Scan for the cell matching the given text and deliver its [X, Y] coordinate at center. 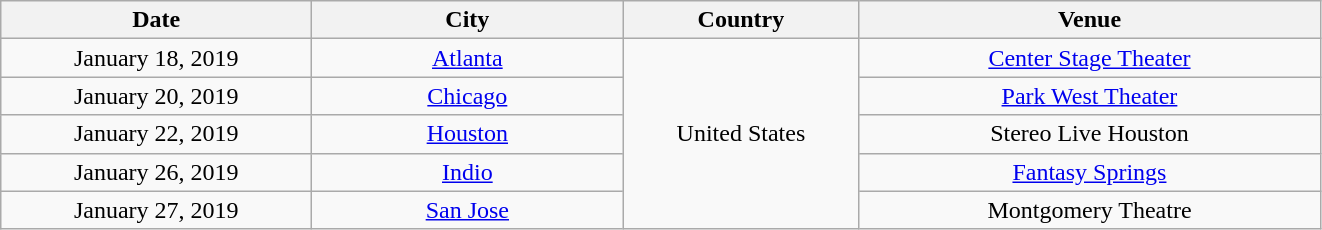
San Jose [468, 210]
January 18, 2019 [156, 58]
Country [741, 20]
Houston [468, 134]
Fantasy Springs [1090, 172]
Date [156, 20]
January 26, 2019 [156, 172]
Atlanta [468, 58]
Park West Theater [1090, 96]
Chicago [468, 96]
January 22, 2019 [156, 134]
Indio [468, 172]
City [468, 20]
United States [741, 134]
January 27, 2019 [156, 210]
Center Stage Theater [1090, 58]
Venue [1090, 20]
Montgomery Theatre [1090, 210]
Stereo Live Houston [1090, 134]
January 20, 2019 [156, 96]
